Determine the (x, y) coordinate at the center of the cell enclosing the given text.  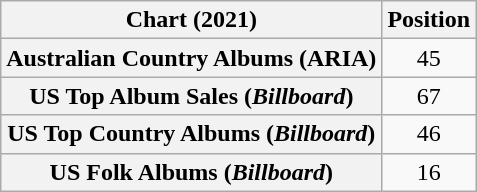
Australian Country Albums (ARIA) (192, 58)
46 (429, 134)
US Folk Albums (Billboard) (192, 172)
45 (429, 58)
US Top Album Sales (Billboard) (192, 96)
67 (429, 96)
US Top Country Albums (Billboard) (192, 134)
16 (429, 172)
Position (429, 20)
Chart (2021) (192, 20)
